Identify which cell holds the provided text, then report its (X, Y) central coordinate. 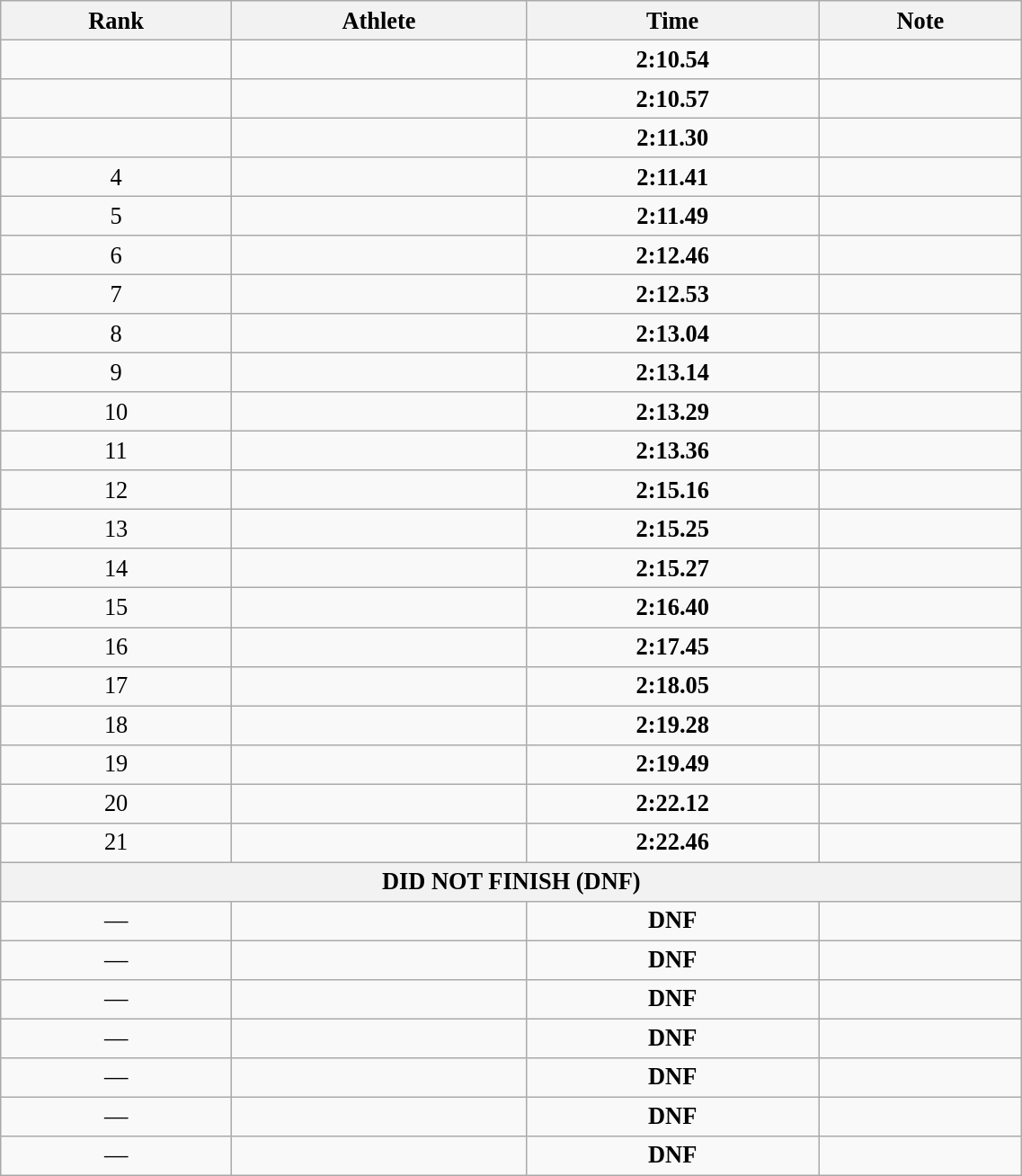
4 (117, 177)
17 (117, 686)
2:19.28 (672, 725)
5 (117, 216)
2:18.05 (672, 686)
2:10.57 (672, 98)
2:13.14 (672, 372)
21 (117, 842)
2:17.45 (672, 646)
10 (117, 412)
Athlete (378, 20)
Rank (117, 20)
8 (117, 334)
2:13.04 (672, 334)
2:11.30 (672, 138)
2:22.46 (672, 842)
2:11.41 (672, 177)
2:11.49 (672, 216)
2:15.16 (672, 490)
2:22.12 (672, 803)
12 (117, 490)
2:16.40 (672, 608)
9 (117, 372)
2:19.49 (672, 764)
15 (117, 608)
2:12.53 (672, 294)
2:15.27 (672, 568)
14 (117, 568)
Time (672, 20)
11 (117, 450)
20 (117, 803)
2:15.25 (672, 529)
13 (117, 529)
2:10.54 (672, 59)
2:13.29 (672, 412)
16 (117, 646)
7 (117, 294)
6 (117, 255)
2:13.36 (672, 450)
18 (117, 725)
Note (920, 20)
DID NOT FINISH (DNF) (511, 881)
19 (117, 764)
2:12.46 (672, 255)
